Search for the cell housing the specified text and yield its [x, y] center coordinate. 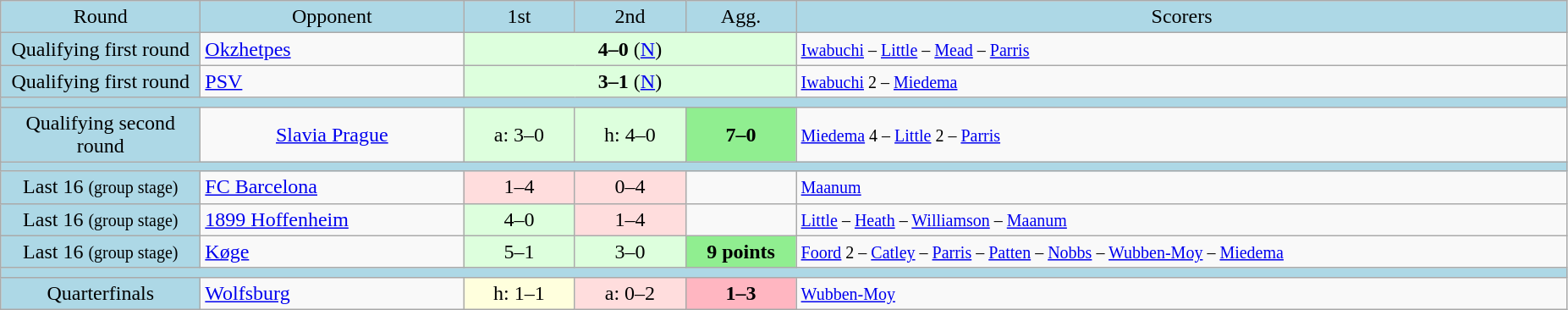
a: 3–0 [520, 134]
PSV [332, 81]
1899 Hoffenheim [332, 219]
Scorers [1181, 17]
2nd [630, 17]
Quarterfinals [101, 293]
9 points [741, 252]
0–4 [630, 187]
Køge [332, 252]
5–1 [520, 252]
3–0 [630, 252]
Foord 2 – Catley – Parris – Patten – Nobbs – Wubben-Moy – Miedema [1181, 252]
FC Barcelona [332, 187]
7–0 [741, 134]
Okzhetpes [332, 49]
Maanum [1181, 187]
Little – Heath – Williamson – Maanum [1181, 219]
Miedema 4 – Little 2 – Parris [1181, 134]
1–3 [741, 293]
Agg. [741, 17]
Opponent [332, 17]
3–1 (N) [630, 81]
Iwabuchi 2 – Miedema [1181, 81]
1st [520, 17]
Wolfsburg [332, 293]
Iwabuchi – Little – Mead – Parris [1181, 49]
h: 1–1 [520, 293]
Wubben-Moy [1181, 293]
Qualifying second round [101, 134]
Round [101, 17]
h: 4–0 [630, 134]
4–0 (N) [630, 49]
a: 0–2 [630, 293]
4–0 [520, 219]
Slavia Prague [332, 134]
